Capture the cell that displays the provided text and extract its [X, Y] central coordinate. 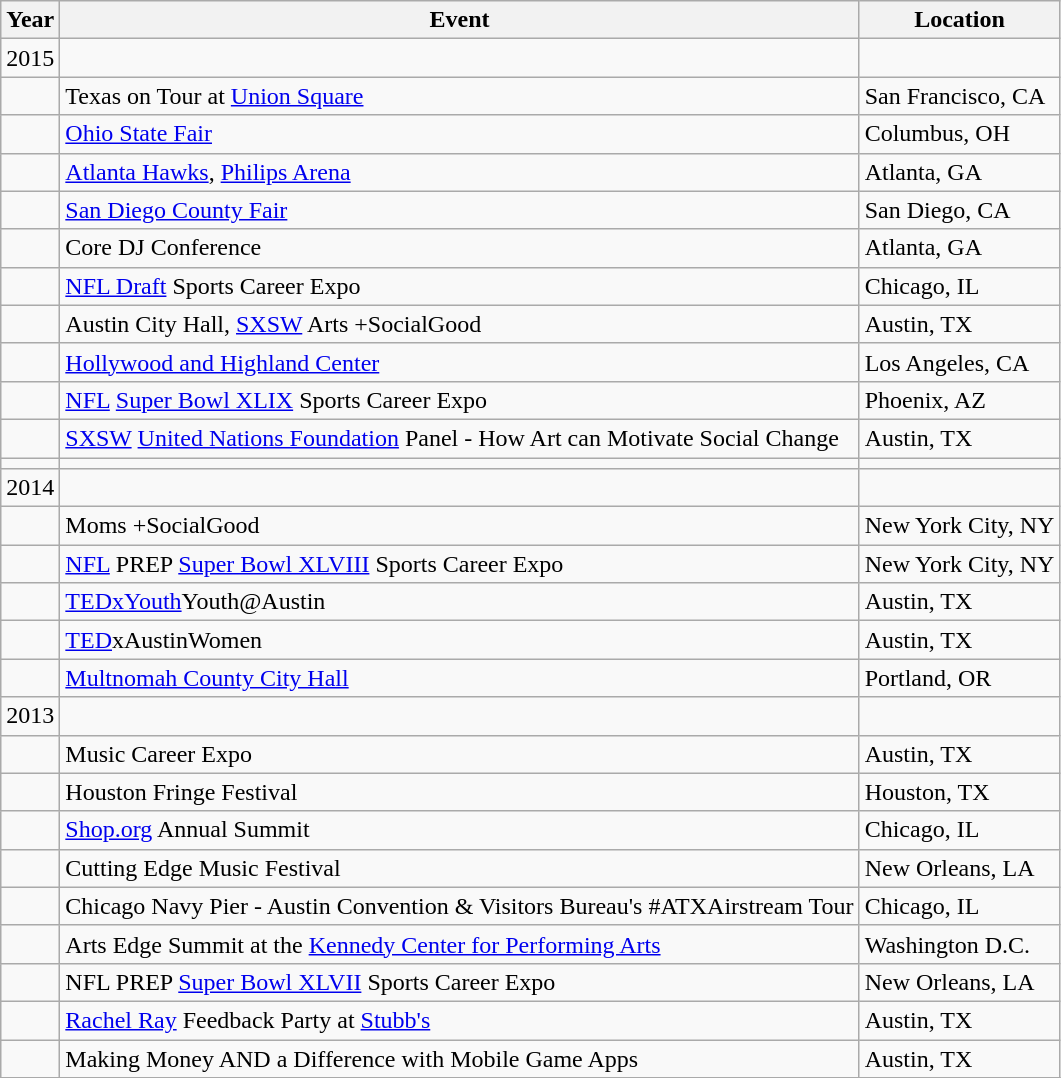
Rachel Ray Feedback Party at Stubb's [460, 1020]
Los Angeles, CA [960, 362]
San Diego, CA [960, 210]
2013 [30, 716]
Phoenix, AZ [960, 400]
2015 [30, 58]
San Francisco, CA [960, 96]
TEDxYouthYouth@Austin [460, 602]
Ohio State Fair [460, 134]
Moms +SocialGood [460, 526]
Shop.org Annual Summit [460, 830]
Atlanta Hawks, Philips Arena [460, 172]
Austin City Hall, SXSW Arts +SocialGood [460, 324]
Arts Edge Summit at the Kennedy Center for Performing Arts [460, 944]
Columbus, OH [960, 134]
NFL PREP Super Bowl XLVII Sports Career Expo [460, 982]
San Diego County Fair [460, 210]
Year [30, 20]
Houston Fringe Festival [460, 792]
Location [960, 20]
Portland, OR [960, 678]
Washington D.C. [960, 944]
2014 [30, 488]
Cutting Edge Music Festival [460, 868]
NFL Draft Sports Career Expo [460, 286]
Core DJ Conference [460, 248]
Chicago Navy Pier - Austin Convention & Visitors Bureau's #ATXAirstream Tour [460, 906]
Event [460, 20]
Hollywood and Highland Center [460, 362]
Music Career Expo [460, 754]
Texas on Tour at Union Square [460, 96]
TEDxAustinWomen [460, 640]
NFL Super Bowl XLIX Sports Career Expo [460, 400]
NFL PREP Super Bowl XLVIII Sports Career Expo [460, 564]
SXSW United Nations Foundation Panel - How Art can Motivate Social Change [460, 438]
Houston, TX [960, 792]
Making Money AND a Difference with Mobile Game Apps [460, 1059]
Multnomah County City Hall [460, 678]
